Determine the (x, y) coordinate at the center of the cell enclosing the given text.  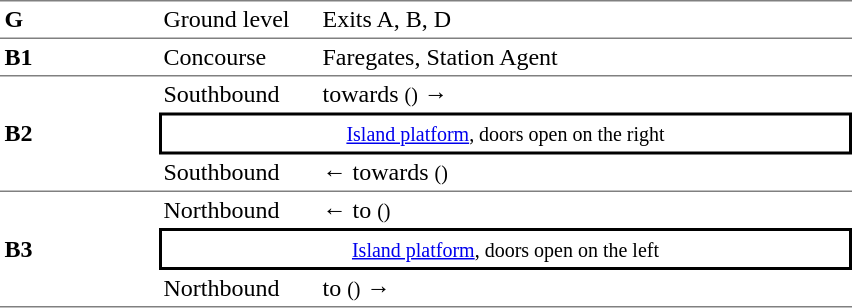
← towards () (585, 173)
B1 (80, 58)
B3 (80, 250)
Ground level (238, 20)
B2 (80, 134)
Concourse (238, 58)
to () → (585, 289)
Exits A, B, D (585, 20)
Island platform, doors open on the right (506, 133)
Faregates, Station Agent (585, 58)
Island platform, doors open on the left (506, 249)
G (80, 20)
← to () (585, 210)
towards () → (585, 94)
